Pinpoint the cell where the given text exists, returning its (X, Y) midpoint coordinate. 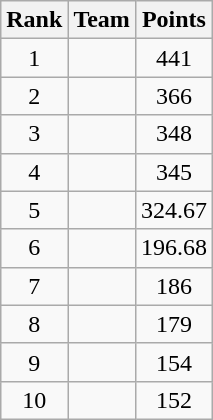
441 (174, 58)
7 (34, 286)
1 (34, 58)
345 (174, 172)
186 (174, 286)
10 (34, 400)
324.67 (174, 210)
196.68 (174, 248)
8 (34, 324)
Points (174, 20)
Rank (34, 20)
2 (34, 96)
179 (174, 324)
3 (34, 134)
5 (34, 210)
Team (102, 20)
152 (174, 400)
6 (34, 248)
4 (34, 172)
9 (34, 362)
366 (174, 96)
154 (174, 362)
348 (174, 134)
